For the text-containing cell, return its midpoint in (X, Y) coordinate format. 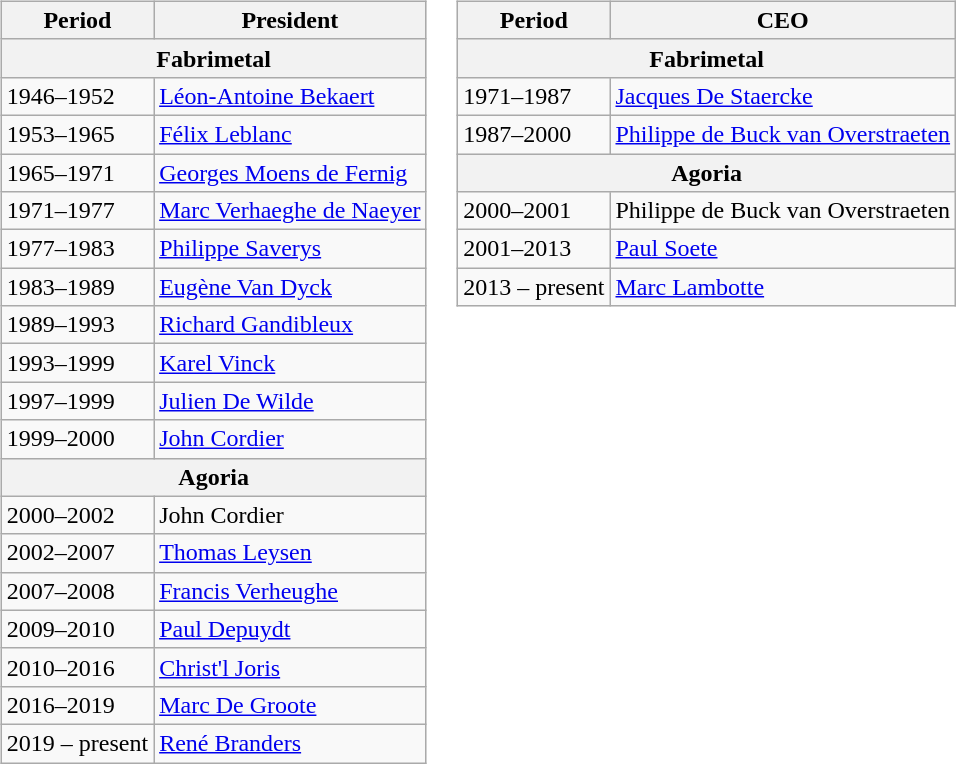
Jacques De Staercke (783, 96)
2000–2002 (77, 515)
Marc Lambotte (783, 287)
Marc Verhaeghe de Naeyer (290, 211)
2019 – present (77, 743)
2000–2001 (534, 211)
2010–2016 (77, 667)
1971–1987 (534, 96)
Francis Verheughe (290, 591)
1971–1977 (77, 211)
Julien De Wilde (290, 401)
1946–1952 (77, 96)
Karel Vinck (290, 363)
2013 – present (534, 287)
René Branders (290, 743)
Philippe Saverys (290, 249)
1977–1983 (77, 249)
2009–2010 (77, 629)
1983–1989 (77, 287)
Christ'l Joris (290, 667)
1993–1999 (77, 363)
2001–2013 (534, 249)
President (290, 20)
1999–2000 (77, 439)
1997–1999 (77, 401)
Marc De Groote (290, 705)
Paul Soete (783, 249)
1989–1993 (77, 325)
Félix Leblanc (290, 134)
2007–2008 (77, 591)
CEO (783, 20)
Richard Gandibleux (290, 325)
Georges Moens de Fernig (290, 173)
2002–2007 (77, 553)
Eugène Van Dyck (290, 287)
Thomas Leysen (290, 553)
Paul Depuydt (290, 629)
1987–2000 (534, 134)
1953–1965 (77, 134)
2016–2019 (77, 705)
Léon-Antoine Bekaert (290, 96)
1965–1971 (77, 173)
